Capture the cell that displays the provided text and extract its (X, Y) central coordinate. 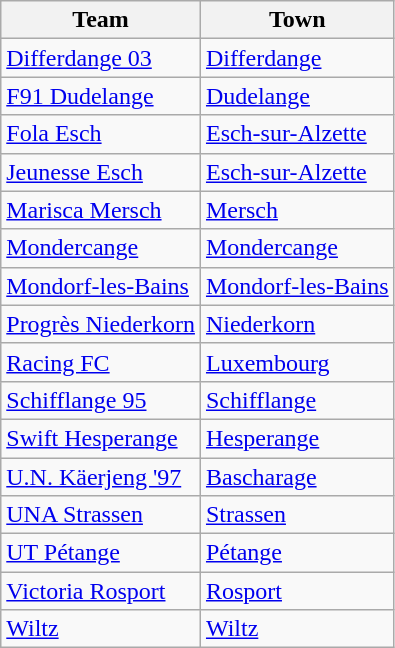
Town (297, 20)
Mersch (297, 210)
Rosport (297, 591)
U.N. Käerjeng '97 (101, 477)
Schifflange 95 (101, 400)
Niederkorn (297, 324)
Progrès Niederkorn (101, 324)
Bascharage (297, 477)
Dudelange (297, 96)
Differdange 03 (101, 58)
Pétange (297, 553)
Team (101, 20)
Jeunesse Esch (101, 172)
Luxembourg (297, 362)
UT Pétange (101, 553)
Hesperange (297, 438)
Marisca Mersch (101, 210)
Victoria Rosport (101, 591)
Swift Hesperange (101, 438)
Strassen (297, 515)
UNA Strassen (101, 515)
Racing FC (101, 362)
F91 Dudelange (101, 96)
Fola Esch (101, 134)
Schifflange (297, 400)
Differdange (297, 58)
